Determine the [X, Y] coordinate at the center of the cell enclosing the given text.  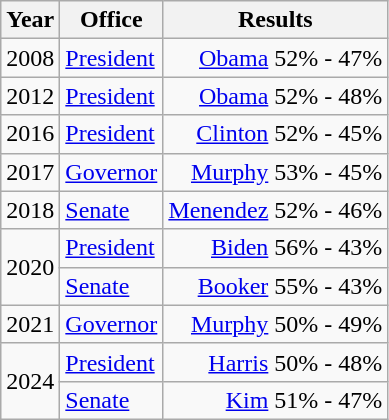
2021 [30, 324]
Murphy 50% - 49% [276, 324]
Results [276, 20]
Office [112, 20]
Biden 56% - 43% [276, 248]
Year [30, 20]
2024 [30, 381]
2017 [30, 172]
Booker 55% - 43% [276, 286]
Harris 50% - 48% [276, 362]
2020 [30, 267]
Obama 52% - 47% [276, 58]
2008 [30, 58]
2016 [30, 134]
Obama 52% - 48% [276, 96]
Menendez 52% - 46% [276, 210]
2018 [30, 210]
Murphy 53% - 45% [276, 172]
Kim 51% - 47% [276, 400]
2012 [30, 96]
Clinton 52% - 45% [276, 134]
